Provide the (x, y) coordinate of the cell's center where the given text is located.  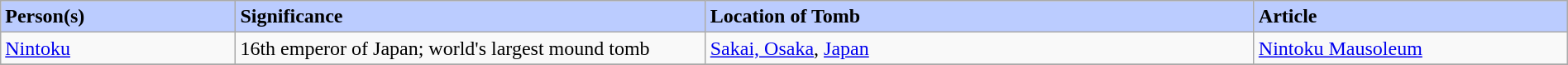
Article (1411, 17)
Person(s) (118, 17)
Location of Tomb (979, 17)
Significance (471, 17)
Nintoku Mausoleum (1411, 48)
16th emperor of Japan; world's largest mound tomb (471, 48)
Nintoku (118, 48)
Sakai, Osaka, Japan (979, 48)
